Find where the given text appears and provide that cell's center as (x, y) coordinate. 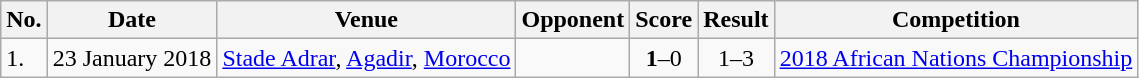
1–0 (664, 58)
Date (132, 20)
No. (24, 20)
1–3 (736, 58)
Competition (956, 20)
2018 African Nations Championship (956, 58)
Score (664, 20)
Stade Adrar, Agadir, Morocco (366, 58)
1. (24, 58)
23 January 2018 (132, 58)
Venue (366, 20)
Opponent (573, 20)
Result (736, 20)
